Detect which cell encompasses the target text, then output its (X, Y) center coordinate. 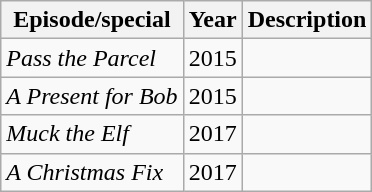
Description (307, 20)
Pass the Parcel (92, 58)
Year (212, 20)
Episode/special (92, 20)
Muck the Elf (92, 134)
A Christmas Fix (92, 172)
A Present for Bob (92, 96)
